Scan for the cell matching the given text and deliver its (X, Y) coordinate at center. 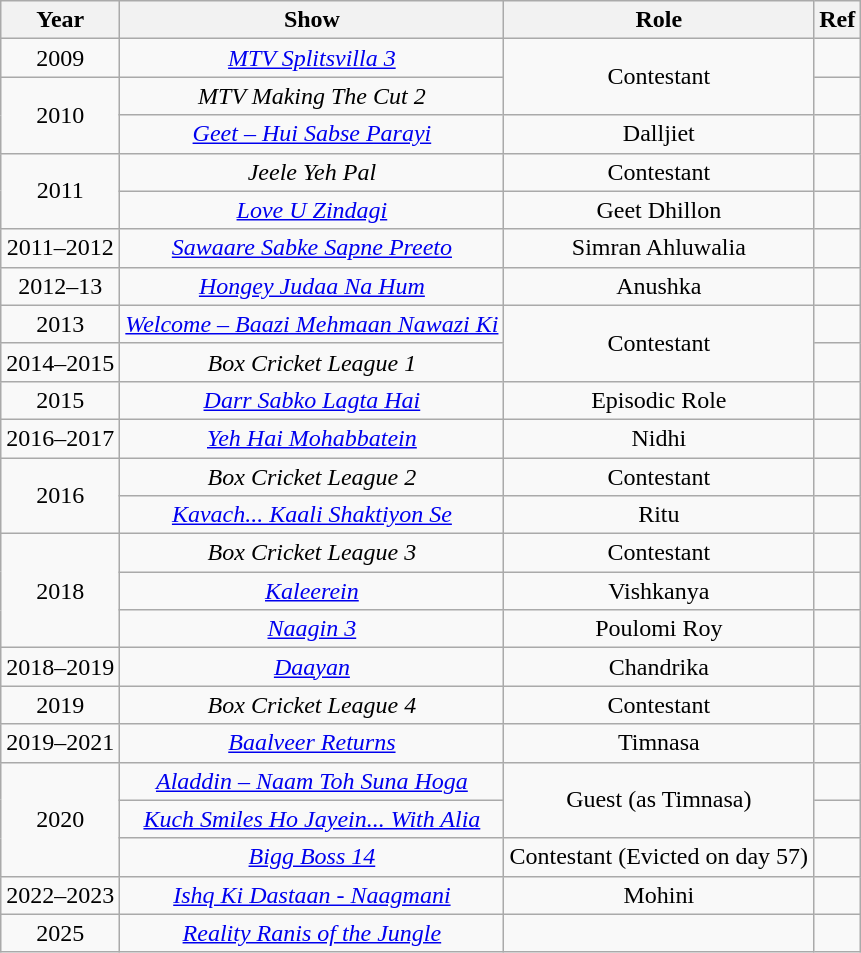
2011–2012 (60, 248)
Bigg Boss 14 (312, 857)
Box Cricket League 4 (312, 705)
Year (60, 20)
Sawaare Sabke Sapne Preeto (312, 248)
2016 (60, 496)
Reality Ranis of the Jungle (312, 933)
2018 (60, 591)
2018–2019 (60, 667)
2009 (60, 58)
Geet Dhillon (659, 210)
Episodic Role (659, 400)
Yeh Hai Mohabbatein (312, 438)
Baalveer Returns (312, 743)
Anushka (659, 286)
Hongey Judaa Na Hum (312, 286)
Daayan (312, 667)
Chandrika (659, 667)
Welcome – Baazi Mehmaan Nawazi Ki (312, 324)
2019 (60, 705)
Dalljiet (659, 134)
2015 (60, 400)
2012–13 (60, 286)
Timnasa (659, 743)
Jeele Yeh Pal (312, 172)
Guest (as Timnasa) (659, 800)
2010 (60, 115)
2014–2015 (60, 362)
Mohini (659, 895)
Kuch Smiles Ho Jayein... With Alia (312, 819)
MTV Making The Cut 2 (312, 96)
2022–2023 (60, 895)
2011 (60, 191)
2025 (60, 933)
Aladdin – Naam Toh Suna Hoga (312, 781)
2019–2021 (60, 743)
Ref (838, 20)
2016–2017 (60, 438)
Darr Sabko Lagta Hai (312, 400)
Vishkanya (659, 591)
Kaleerein (312, 591)
Show (312, 20)
2020 (60, 819)
MTV Splitsvilla 3 (312, 58)
Poulomi Roy (659, 629)
Ritu (659, 515)
Box Cricket League 3 (312, 553)
Ishq Ki Dastaan - Naagmani (312, 895)
Simran Ahluwalia (659, 248)
Naagin 3 (312, 629)
Box Cricket League 1 (312, 362)
Role (659, 20)
Love U Zindagi (312, 210)
Nidhi (659, 438)
Geet – Hui Sabse Parayi (312, 134)
2013 (60, 324)
Box Cricket League 2 (312, 477)
Kavach... Kaali Shaktiyon Se (312, 515)
Contestant (Evicted on day 57) (659, 857)
